Locate the cell with the specified text and output its (x, y) center coordinate. 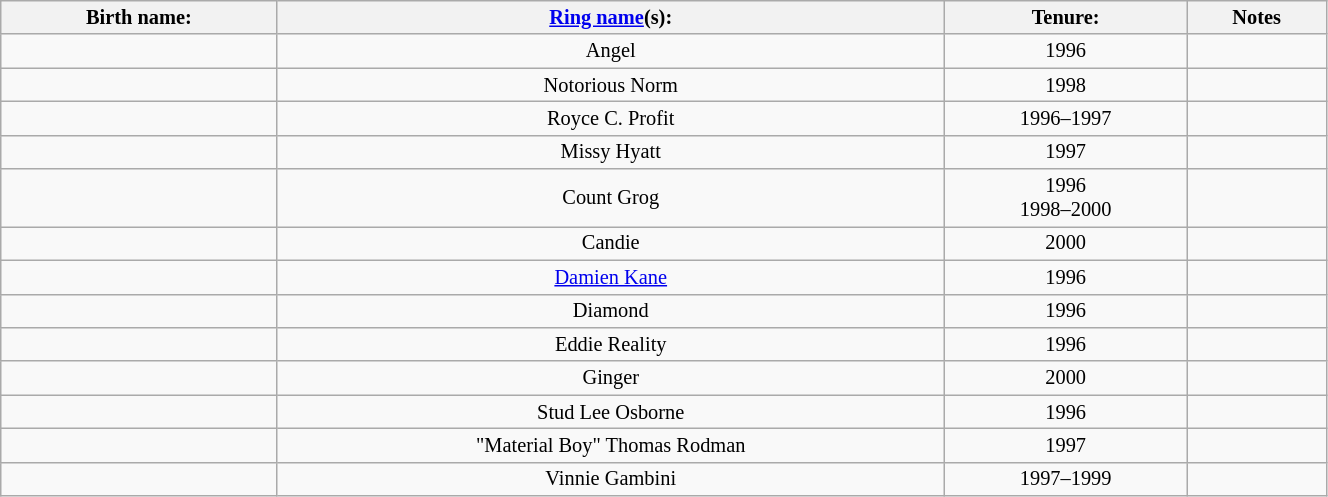
Vinnie Gambini (610, 479)
Count Grog (610, 198)
Ring name(s): (610, 17)
Birth name: (139, 17)
1997–1999 (1065, 479)
Royce C. Profit (610, 118)
Candie (610, 243)
1998 (1065, 85)
Stud Lee Osborne (610, 412)
Eddie Reality (610, 344)
Ginger (610, 378)
"Material Boy" Thomas Rodman (610, 445)
19961998–2000 (1065, 198)
Notes (1257, 17)
Notorious Norm (610, 85)
1996–1997 (1065, 118)
Missy Hyatt (610, 152)
Angel (610, 51)
Tenure: (1065, 17)
Damien Kane (610, 277)
Diamond (610, 311)
